Return the (x, y) coordinate for the center point of the cell that contains the specified text.  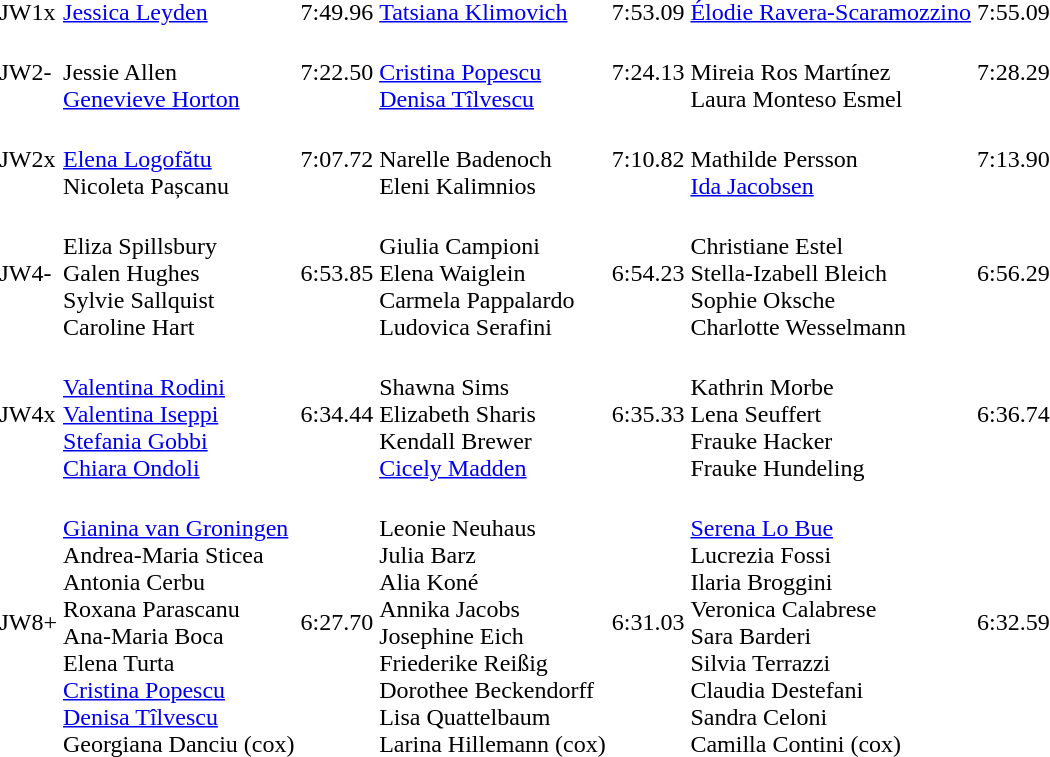
Shawna SimsElizabeth SharisKendall BrewerCicely Madden (493, 414)
7:07.72 (337, 159)
6:34.44 (337, 414)
7:22.50 (337, 72)
Mathilde PerssonIda Jacobsen (831, 159)
Narelle BadenochEleni Kalimnios (493, 159)
6:53.85 (337, 273)
Elena LogofătuNicoleta Pașcanu (179, 159)
7:10.82 (648, 159)
7:24.13 (648, 72)
Christiane EstelStella-Izabell BleichSophie OkscheCharlotte Wesselmann (831, 273)
Kathrin MorbeLena SeuffertFrauke HackerFrauke Hundeling (831, 414)
6:35.33 (648, 414)
Mireia Ros MartínezLaura Monteso Esmel (831, 72)
Jessie AllenGenevieve Horton (179, 72)
Valentina RodiniValentina IseppiStefania GobbiChiara Ondoli (179, 414)
Cristina PopescuDenisa Tîlvescu (493, 72)
Giulia CampioniElena WaigleinCarmela PappalardoLudovica Serafini (493, 273)
6:54.23 (648, 273)
Eliza SpillsburyGalen HughesSylvie SallquistCaroline Hart (179, 273)
